Output the (X, Y) coordinate of the center of the cell containing the given text.  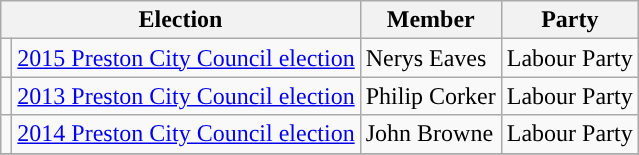
Nerys Eaves (430, 58)
2015 Preston City Council election (186, 58)
John Browne (430, 134)
2014 Preston City Council election (186, 134)
Party (570, 20)
2013 Preston City Council election (186, 96)
Election (180, 20)
Member (430, 20)
Philip Corker (430, 96)
